Search for the cell housing the specified text and yield its (X, Y) center coordinate. 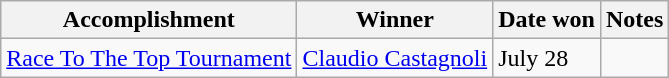
Winner (395, 20)
Race To The Top Tournament (149, 58)
Claudio Castagnoli (395, 58)
Notes (634, 20)
Date won (547, 20)
Accomplishment (149, 20)
July 28 (547, 58)
